Detect which cell encompasses the target text, then output its [X, Y] center coordinate. 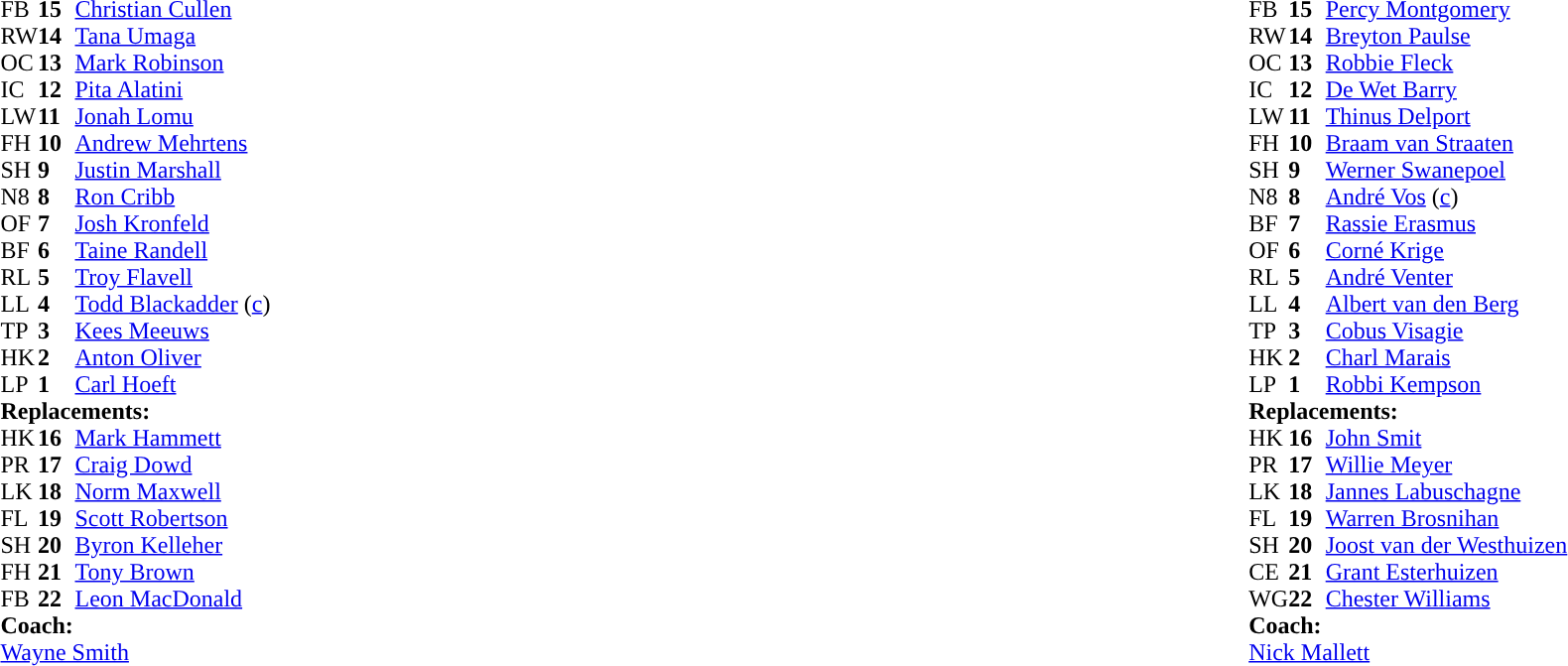
Tony Brown [173, 572]
Leon MacDonald [173, 599]
Justin Marshall [173, 171]
Rassie Erasmus [1447, 224]
Anton Oliver [173, 357]
Kees Meeuws [173, 332]
Grant Esterhuizen [1447, 572]
Mark Hammett [173, 439]
Tana Umaga [173, 36]
Robbi Kempson [1447, 385]
FB [19, 599]
Corné Krige [1447, 250]
André Vos (c) [1447, 197]
Troy Flavell [173, 278]
Taine Randell [173, 250]
Mark Robinson [173, 64]
Scott Robertson [173, 518]
Craig Dowd [173, 465]
Norm Maxwell [173, 492]
Albert van den Berg [1447, 304]
Josh Kronfeld [173, 224]
Nick Mallett [1407, 653]
De Wet Barry [1447, 89]
Wayne Smith [135, 653]
John Smit [1447, 439]
André Venter [1447, 278]
Robbie Fleck [1447, 64]
Charl Marais [1447, 357]
Joost van der Westhuizen [1447, 546]
Willie Meyer [1447, 465]
Pita Alatini [173, 89]
Thinus Delport [1447, 117]
WG [1268, 599]
Jonah Lomu [173, 117]
Todd Blackadder (c) [173, 304]
CE [1268, 572]
Jannes Labuschagne [1447, 492]
Warren Brosnihan [1447, 518]
Braam van Straaten [1447, 143]
Byron Kelleher [173, 546]
Werner Swanepoel [1447, 171]
Breyton Paulse [1447, 36]
Carl Hoeft [173, 385]
Ron Cribb [173, 197]
Chester Williams [1447, 599]
Cobus Visagie [1447, 332]
Andrew Mehrtens [173, 143]
